Search for the cell housing the specified text and yield its (X, Y) center coordinate. 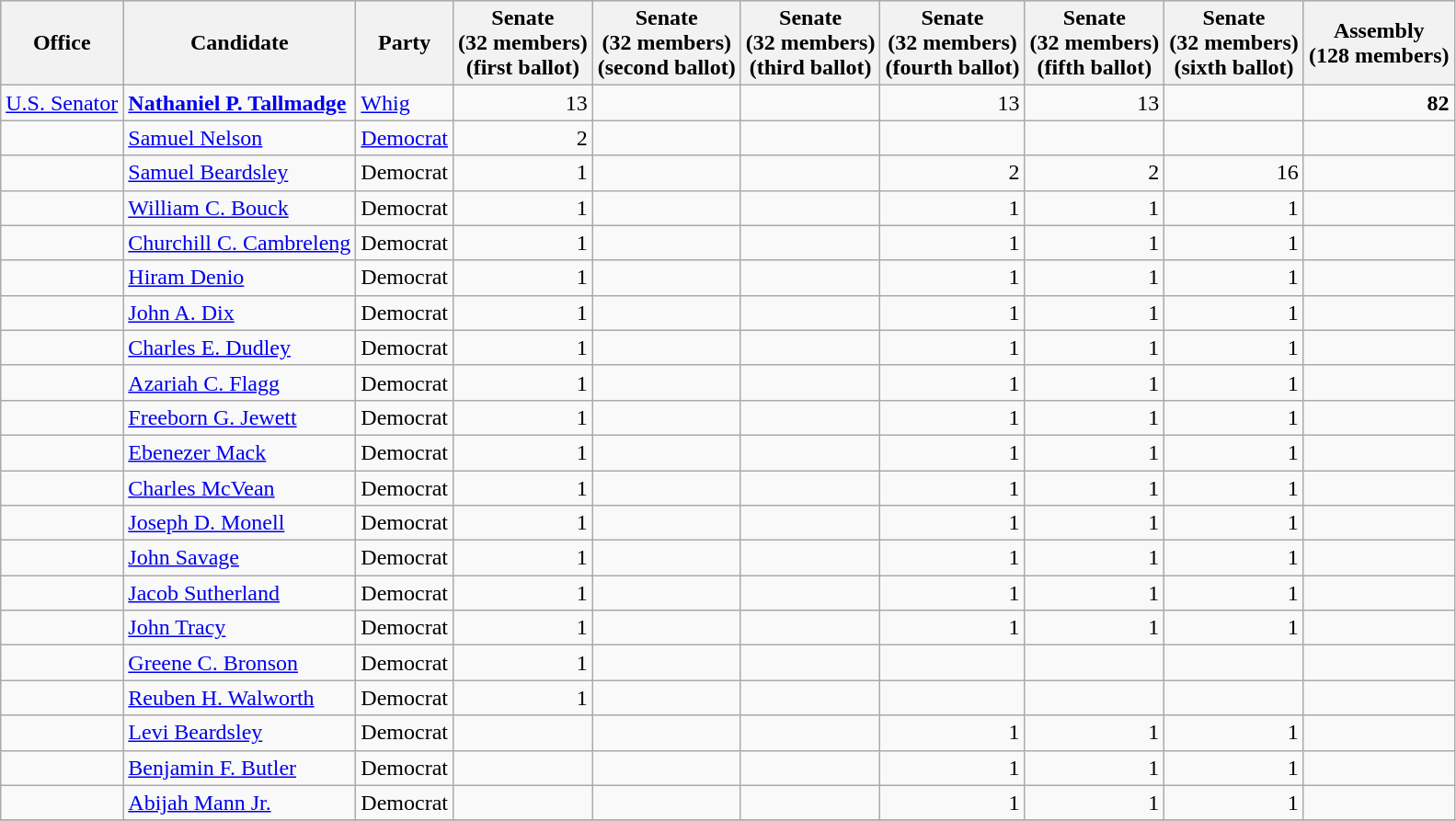
Azariah C. Flagg (239, 382)
16 (1234, 173)
Candidate (239, 43)
Levi Beardsley (239, 733)
John A. Dix (239, 313)
Jacob Sutherland (239, 593)
William C. Bouck (239, 208)
Senate (32 members)(fifth ballot) (1095, 43)
Whig (405, 103)
Assembly (128 members) (1379, 43)
Freeborn G. Jewett (239, 417)
Senate (32 members)(sixth ballot) (1234, 43)
U.S. Senator (63, 103)
Ebenezer Mack (239, 452)
Senate (32 members)(first ballot) (523, 43)
John Tracy (239, 628)
Hiram Denio (239, 278)
Churchill C. Cambreleng (239, 243)
Greene C. Bronson (239, 663)
Charles McVean (239, 488)
Abijah Mann Jr. (239, 803)
Charles E. Dudley (239, 348)
Office (63, 43)
Senate (32 members)(third ballot) (810, 43)
Reuben H. Walworth (239, 698)
Party (405, 43)
Senate (32 members)(second ballot) (666, 43)
Benjamin F. Butler (239, 768)
Nathaniel P. Tallmadge (239, 103)
Samuel Beardsley (239, 173)
Senate (32 members)(fourth ballot) (953, 43)
Joseph D. Monell (239, 523)
Samuel Nelson (239, 138)
82 (1379, 103)
John Savage (239, 558)
